Search for the cell housing the specified text and yield its (x, y) center coordinate. 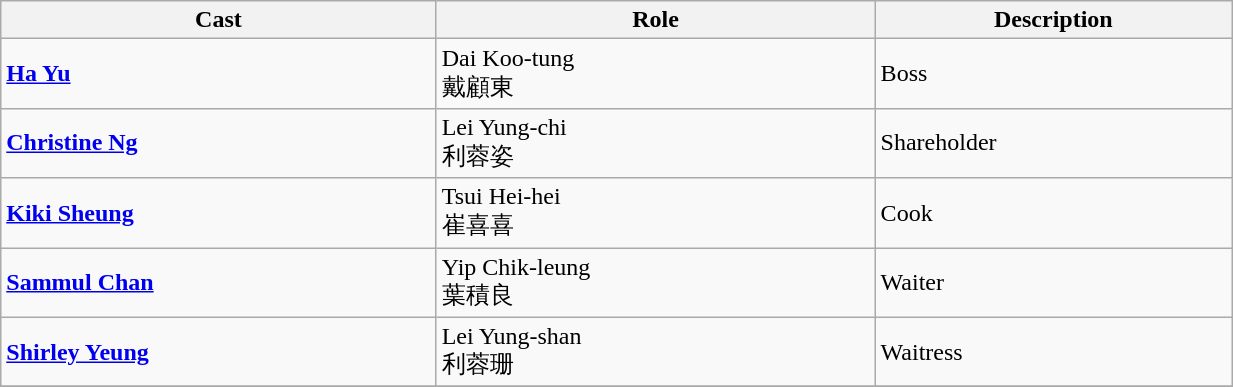
Shirley Yeung (218, 352)
Lei Yung-chi 利蓉姿 (656, 143)
Dai Koo-tung 戴顧東 (656, 74)
Christine Ng (218, 143)
Boss (1054, 74)
Tsui Hei-hei 崔喜喜 (656, 213)
Ha Yu (218, 74)
Cook (1054, 213)
Kiki Sheung (218, 213)
Description (1054, 20)
Yip Chik-leung 葉積良 (656, 283)
Cast (218, 20)
Shareholder (1054, 143)
Role (656, 20)
Waitress (1054, 352)
Waiter (1054, 283)
Lei Yung-shan 利蓉珊 (656, 352)
Sammul Chan (218, 283)
